Return the (X, Y) coordinate for the center point of the cell that contains the specified text.  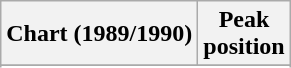
Chart (1989/1990) (100, 34)
Peakposition (244, 34)
